From the cell containing the given text, extract its center point as [X, Y] coordinate. 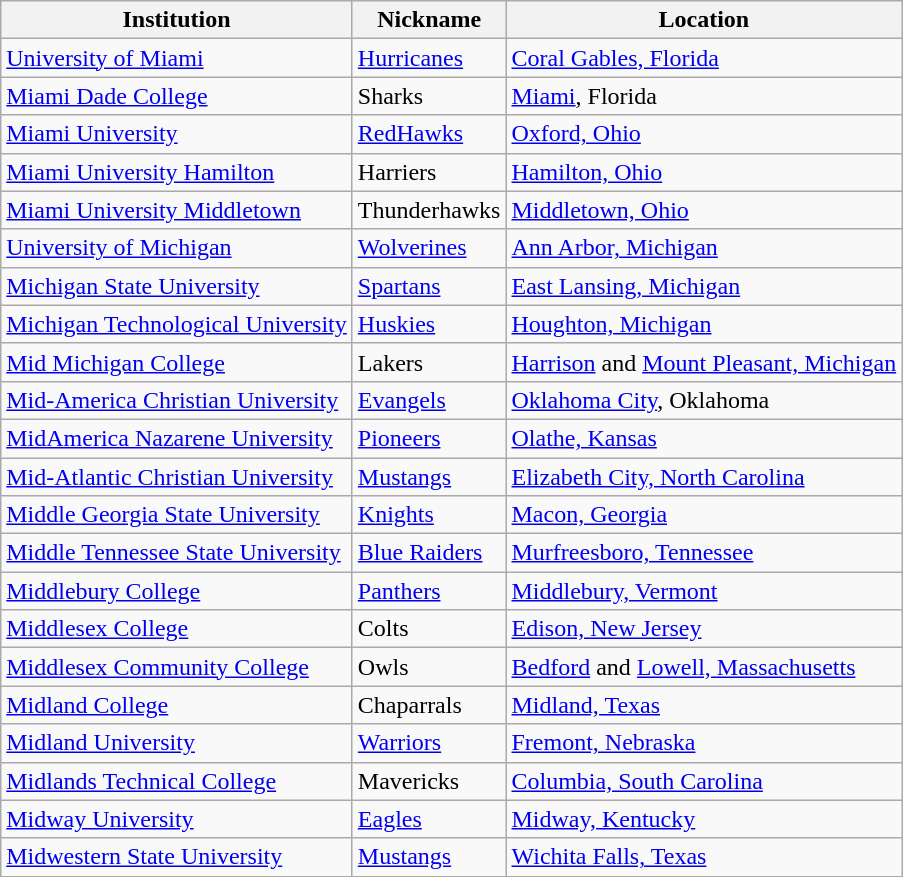
Midlands Technical College [177, 781]
Thunderhawks [429, 210]
Middlebury, Vermont [704, 591]
Midland, Texas [704, 705]
Midland University [177, 743]
Oklahoma City, Oklahoma [704, 400]
Coral Gables, Florida [704, 58]
Bedford and Lowell, Massachusetts [704, 667]
Oxford, Ohio [704, 134]
Murfreesboro, Tennessee [704, 553]
Midway University [177, 819]
RedHawks [429, 134]
Owls [429, 667]
Wichita Falls, Texas [704, 857]
University of Michigan [177, 248]
Midway, Kentucky [704, 819]
Elizabeth City, North Carolina [704, 477]
Mavericks [429, 781]
Fremont, Nebraska [704, 743]
Wolverines [429, 248]
Miami University Middletown [177, 210]
Michigan Technological University [177, 324]
Macon, Georgia [704, 515]
Huskies [429, 324]
Chaparrals [429, 705]
Harrison and Mount Pleasant, Michigan [704, 362]
Location [704, 20]
Edison, New Jersey [704, 629]
Spartans [429, 286]
Miami University [177, 134]
Warriors [429, 743]
Pioneers [429, 438]
Middle Tennessee State University [177, 553]
Midwestern State University [177, 857]
Miami Dade College [177, 96]
Knights [429, 515]
Sharks [429, 96]
Institution [177, 20]
Lakers [429, 362]
Evangels [429, 400]
Columbia, South Carolina [704, 781]
Houghton, Michigan [704, 324]
Middle Georgia State University [177, 515]
University of Miami [177, 58]
MidAmerica Nazarene University [177, 438]
Panthers [429, 591]
Middlesex Community College [177, 667]
Colts [429, 629]
Midland College [177, 705]
Miami University Hamilton [177, 172]
Middlesex College [177, 629]
Hurricanes [429, 58]
Eagles [429, 819]
Harriers [429, 172]
Miami, Florida [704, 96]
Olathe, Kansas [704, 438]
Mid-America Christian University [177, 400]
Mid-Atlantic Christian University [177, 477]
Michigan State University [177, 286]
Middlebury College [177, 591]
Middletown, Ohio [704, 210]
East Lansing, Michigan [704, 286]
Nickname [429, 20]
Ann Arbor, Michigan [704, 248]
Blue Raiders [429, 553]
Mid Michigan College [177, 362]
Hamilton, Ohio [704, 172]
